Output the [x, y] coordinate of the center of the cell containing the given text.  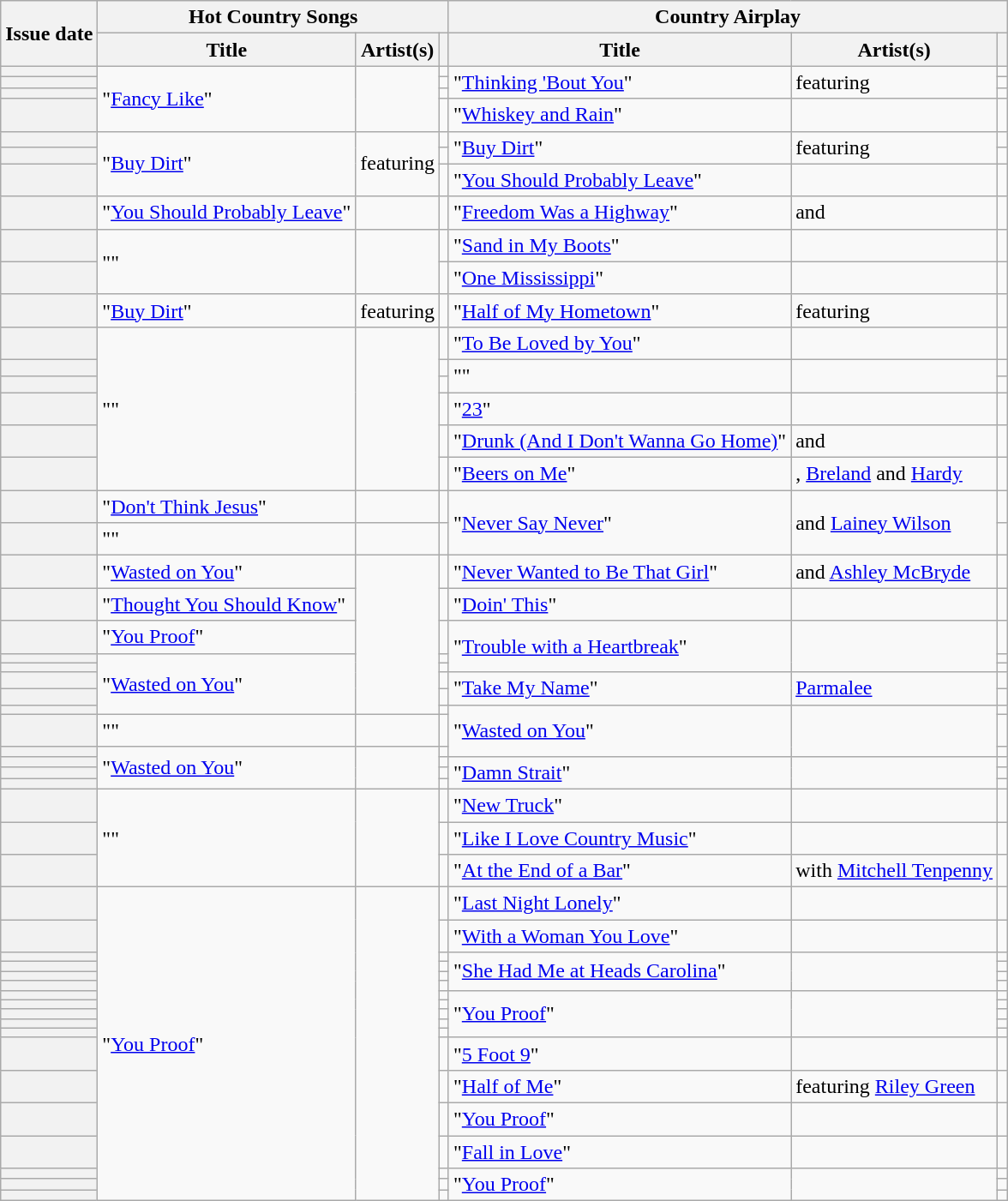
"Fall in Love" [619, 1151]
, Breland and Hardy [895, 474]
"Don't Think Jesus" [226, 507]
Country Airplay [727, 17]
"One Mississippi" [619, 278]
"Never Say Never" [619, 523]
"Drunk (And I Don't Wanna Go Home)" [619, 441]
with Mitchell Tenpenny [895, 871]
"Take My Name" [619, 688]
"She Had Me at Heads Carolina" [619, 971]
"With a Woman You Love" [619, 936]
"Trouble with a Heartbreak" [619, 646]
"Damn Strait" [619, 772]
"Half of Me" [619, 1086]
"Freedom Was a Highway" [619, 213]
"Whiskey and Rain" [619, 115]
"Doin' This" [619, 604]
Issue date [50, 33]
"Thought You Should Know" [226, 604]
featuring Riley Green [895, 1086]
Hot Country Songs [273, 17]
"23" [619, 409]
and Lainey Wilson [895, 523]
"Thinking 'Bout You" [619, 82]
"Half of My Hometown" [619, 310]
"5 Foot 9" [619, 1054]
"Sand in My Boots" [619, 245]
"Beers on Me" [619, 474]
"Never Wanted to Be That Girl" [619, 572]
"Fancy Like" [226, 99]
"At the End of a Bar" [619, 871]
Parmalee [895, 688]
and Ashley McBryde [895, 572]
"New Truck" [619, 805]
"Last Night Lonely" [619, 904]
"Like I Love Country Music" [619, 838]
"To Be Loved by You" [619, 343]
